Scan for the cell matching the given text and deliver its [x, y] coordinate at center. 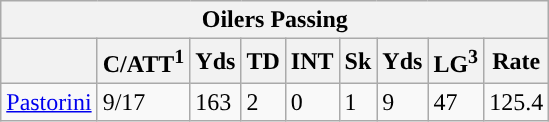
9/17 [144, 102]
Rate [516, 62]
9 [402, 102]
163 [216, 102]
TD [263, 62]
1 [358, 102]
125.4 [516, 102]
C/ATT1 [144, 62]
2 [263, 102]
47 [456, 102]
LG3 [456, 62]
Pastorini [49, 102]
Sk [358, 62]
INT [312, 62]
Oilers Passing [275, 20]
0 [312, 102]
